Identify which cell holds the provided text, then report its (X, Y) central coordinate. 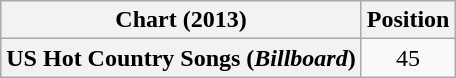
Chart (2013) (181, 20)
45 (408, 58)
Position (408, 20)
US Hot Country Songs (Billboard) (181, 58)
